From the cell containing the given text, extract its center point as (X, Y) coordinate. 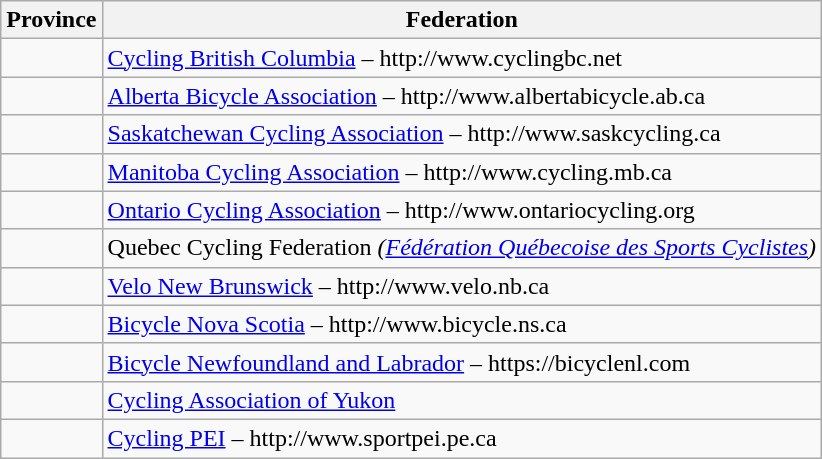
Cycling British Columbia – http://www.cyclingbc.net (462, 58)
Bicycle Newfoundland and Labrador – https://bicyclenl.com (462, 362)
Bicycle Nova Scotia – http://www.bicycle.ns.ca (462, 324)
Federation (462, 20)
Province (52, 20)
Velo New Brunswick – http://www.velo.nb.ca (462, 286)
Manitoba Cycling Association – http://www.cycling.mb.ca (462, 172)
Ontario Cycling Association – http://www.ontariocycling.org (462, 210)
Quebec Cycling Federation (Fédération Québecoise des Sports Cyclistes) (462, 248)
Cycling PEI – http://www.sportpei.pe.ca (462, 438)
Alberta Bicycle Association – http://www.albertabicycle.ab.ca (462, 96)
Cycling Association of Yukon (462, 400)
Saskatchewan Cycling Association – http://www.saskcycling.ca (462, 134)
